Provide the [x, y] coordinate of the cell's center where the given text is located.  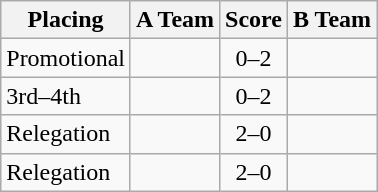
Placing [66, 20]
B Team [332, 20]
3rd–4th [66, 96]
Score [254, 20]
Promotional [66, 58]
A Team [174, 20]
